Identify which cell holds the provided text, then report its [X, Y] central coordinate. 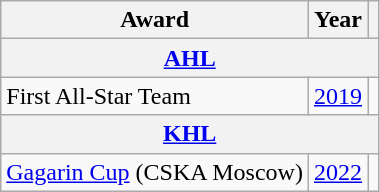
Award [155, 20]
2022 [338, 172]
First All-Star Team [155, 96]
2019 [338, 96]
AHL [190, 58]
Gagarin Cup (CSKA Moscow) [155, 172]
Year [338, 20]
KHL [190, 134]
